Return the [X, Y] coordinate for the center point of the cell that contains the specified text.  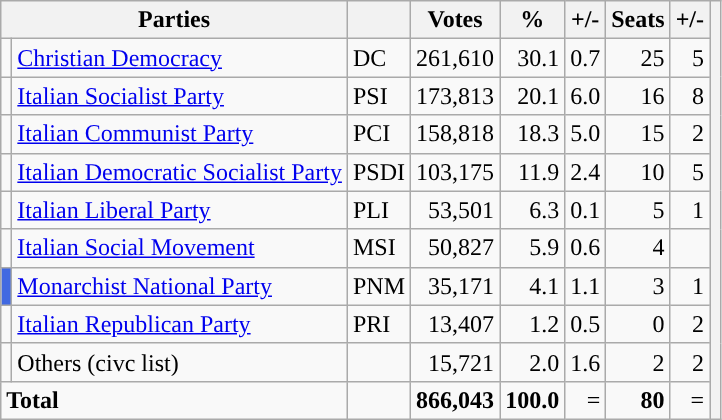
Total [174, 400]
18.3 [532, 134]
11.9 [532, 172]
173,813 [456, 96]
PLI [378, 210]
1.2 [532, 324]
Italian Democratic Socialist Party [180, 172]
0.7 [586, 58]
1.6 [586, 362]
261,610 [456, 58]
30.1 [532, 58]
Italian Liberal Party [180, 210]
8 [690, 96]
PNM [378, 286]
4 [638, 248]
35,171 [456, 286]
PCI [378, 134]
16 [638, 96]
Others (civc list) [180, 362]
866,043 [456, 400]
0.6 [586, 248]
Christian Democracy [180, 58]
20.1 [532, 96]
Votes [456, 20]
DC [378, 58]
PSI [378, 96]
Italian Social Movement [180, 248]
15,721 [456, 362]
1.1 [586, 286]
2.0 [532, 362]
PRI [378, 324]
Parties [174, 20]
0 [638, 324]
25 [638, 58]
4.1 [532, 286]
Monarchist National Party [180, 286]
13,407 [456, 324]
2.4 [586, 172]
10 [638, 172]
0.1 [586, 210]
53,501 [456, 210]
% [532, 20]
Seats [638, 20]
50,827 [456, 248]
Italian Communist Party [180, 134]
5.9 [532, 248]
80 [638, 400]
100.0 [532, 400]
6.0 [586, 96]
6.3 [532, 210]
15 [638, 134]
MSI [378, 248]
5.0 [586, 134]
103,175 [456, 172]
3 [638, 286]
PSDI [378, 172]
158,818 [456, 134]
Italian Socialist Party [180, 96]
Italian Republican Party [180, 324]
0.5 [586, 324]
